For the text-containing cell, return its midpoint in [x, y] coordinate format. 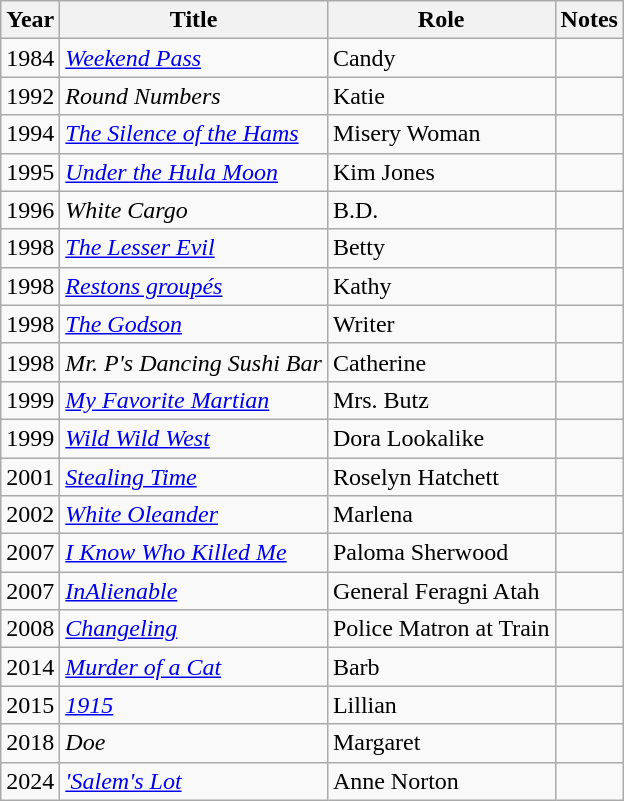
Murder of a Cat [194, 667]
Catherine [441, 362]
Mr. P's Dancing Sushi Bar [194, 362]
1995 [30, 172]
Doe [194, 743]
Margaret [441, 743]
Weekend Pass [194, 58]
Roselyn Hatchett [441, 477]
2014 [30, 667]
'Salem's Lot [194, 781]
Katie [441, 96]
Marlena [441, 515]
Dora Lookalike [441, 438]
Role [441, 20]
2008 [30, 629]
My Favorite Martian [194, 400]
Kathy [441, 286]
Police Matron at Train [441, 629]
White Oleander [194, 515]
Anne Norton [441, 781]
2002 [30, 515]
2018 [30, 743]
Year [30, 20]
2001 [30, 477]
Changeling [194, 629]
2015 [30, 705]
Barb [441, 667]
Wild Wild West [194, 438]
White Cargo [194, 210]
Betty [441, 248]
B.D. [441, 210]
Candy [441, 58]
2024 [30, 781]
Notes [589, 20]
1994 [30, 134]
Paloma Sherwood [441, 553]
I Know Who Killed Me [194, 553]
Lillian [441, 705]
Misery Woman [441, 134]
The Godson [194, 324]
Title [194, 20]
Mrs. Butz [441, 400]
InAlienable [194, 591]
1996 [30, 210]
Stealing Time [194, 477]
General Feragni Atah [441, 591]
Round Numbers [194, 96]
Under the Hula Moon [194, 172]
1984 [30, 58]
Kim Jones [441, 172]
1992 [30, 96]
The Lesser Evil [194, 248]
Restons groupés [194, 286]
Writer [441, 324]
1915 [194, 705]
The Silence of the Hams [194, 134]
